Determine the (x, y) coordinate at the center of the cell enclosing the given text.  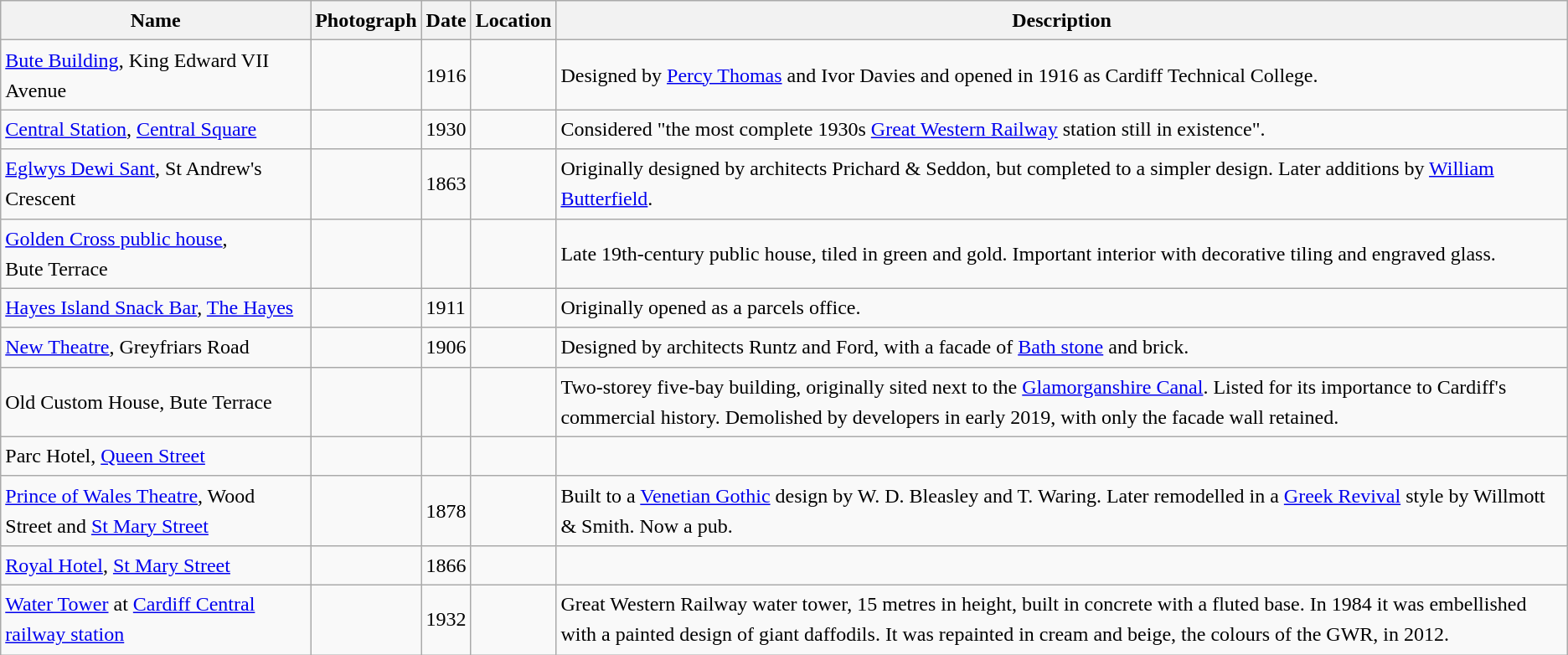
Originally opened as a parcels office. (1062, 308)
Considered "the most complete 1930s Great Western Railway station still in existence". (1062, 129)
Eglwys Dewi Sant, St Andrew's Crescent (156, 184)
Water Tower at Cardiff Central railway station (156, 620)
Originally designed by architects Prichard & Seddon, but completed to a simpler design. Later additions by William Butterfield. (1062, 184)
Designed by architects Runtz and Ford, with a facade of Bath stone and brick. (1062, 347)
Hayes Island Snack Bar, The Hayes (156, 308)
Designed by Percy Thomas and Ivor Davies and opened in 1916 as Cardiff Technical College. (1062, 75)
1930 (446, 129)
Golden Cross public house, Bute Terrace (156, 253)
Royal Hotel, St Mary Street (156, 565)
1911 (446, 308)
Old Custom House, Bute Terrace (156, 402)
Prince of Wales Theatre, Wood Street and St Mary Street (156, 511)
Built to a Venetian Gothic design by W. D. Bleasley and T. Waring. Later remodelled in a Greek Revival style by Willmott & Smith. Now a pub. (1062, 511)
Location (513, 20)
New Theatre, Greyfriars Road (156, 347)
Description (1062, 20)
1932 (446, 620)
Bute Building, King Edward VII Avenue (156, 75)
Late 19th-century public house, tiled in green and gold. Important interior with decorative tiling and engraved glass. (1062, 253)
Name (156, 20)
Central Station, Central Square (156, 129)
1866 (446, 565)
1878 (446, 511)
1863 (446, 184)
Photograph (366, 20)
1906 (446, 347)
Parc Hotel, Queen Street (156, 456)
Date (446, 20)
1916 (446, 75)
